Locate the cell with the specified text and output its (x, y) center coordinate. 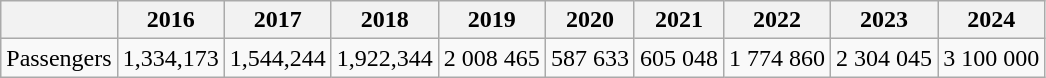
587 633 (590, 58)
2016 (170, 20)
2023 (884, 20)
1,544,244 (278, 58)
605 048 (678, 58)
2020 (590, 20)
3 100 000 (992, 58)
1 774 860 (778, 58)
2021 (678, 20)
2022 (778, 20)
1,334,173 (170, 58)
Passengers (59, 58)
2018 (384, 20)
2024 (992, 20)
2 304 045 (884, 58)
2017 (278, 20)
2 008 465 (492, 58)
2019 (492, 20)
1,922,344 (384, 58)
